Determine the (X, Y) coordinate at the center of the cell enclosing the given text.  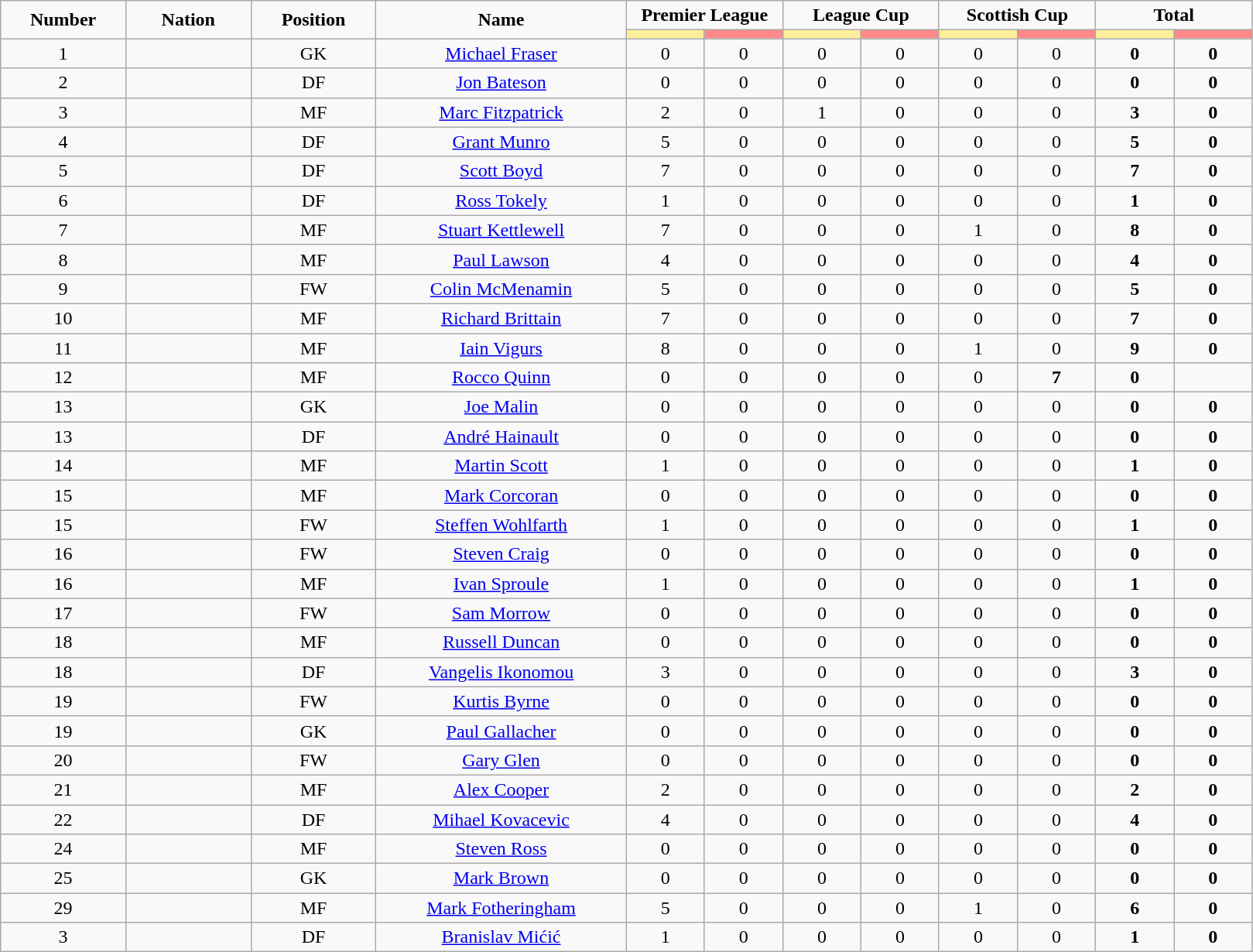
Martin Scott (502, 466)
14 (63, 466)
Grant Munro (502, 142)
22 (63, 820)
League Cup (861, 15)
Scott Boyd (502, 171)
Joe Malin (502, 407)
17 (63, 613)
Mark Corcoran (502, 495)
Branislav Mićić (502, 937)
Alex Cooper (502, 789)
Colin McMenamin (502, 289)
Paul Lawson (502, 259)
Marc Fitzpatrick (502, 112)
Gary Glen (502, 760)
André Hainault (502, 437)
Mark Fotheringham (502, 908)
Steven Craig (502, 554)
Kurtis Byrne (502, 701)
Iain Vigurs (502, 348)
Mihael Kovacevic (502, 820)
Ivan Sproule (502, 584)
Steffen Wohlfarth (502, 525)
10 (63, 318)
Sam Morrow (502, 613)
Stuart Kettlewell (502, 230)
Russell Duncan (502, 642)
Nation (188, 20)
29 (63, 908)
Total (1174, 15)
Michael Fraser (502, 53)
Ross Tokely (502, 200)
Mark Brown (502, 878)
Vangelis Ikonomou (502, 672)
25 (63, 878)
Number (63, 20)
Position (313, 20)
11 (63, 348)
Scottish Cup (1017, 15)
Richard Brittain (502, 318)
Jon Bateson (502, 83)
Steven Ross (502, 849)
Paul Gallacher (502, 731)
12 (63, 378)
21 (63, 789)
Name (502, 20)
20 (63, 760)
24 (63, 849)
Rocco Quinn (502, 378)
Premier League (704, 15)
